From the cell containing the given text, extract its center point as [X, Y] coordinate. 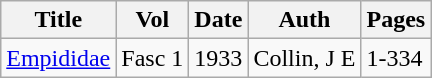
1-334 [396, 58]
Empididae [58, 58]
Date [218, 20]
Title [58, 20]
Pages [396, 20]
1933 [218, 58]
Fasc 1 [152, 58]
Vol [152, 20]
Auth [304, 20]
Collin, J E [304, 58]
